Pinpoint the cell where the given text exists, returning its [x, y] midpoint coordinate. 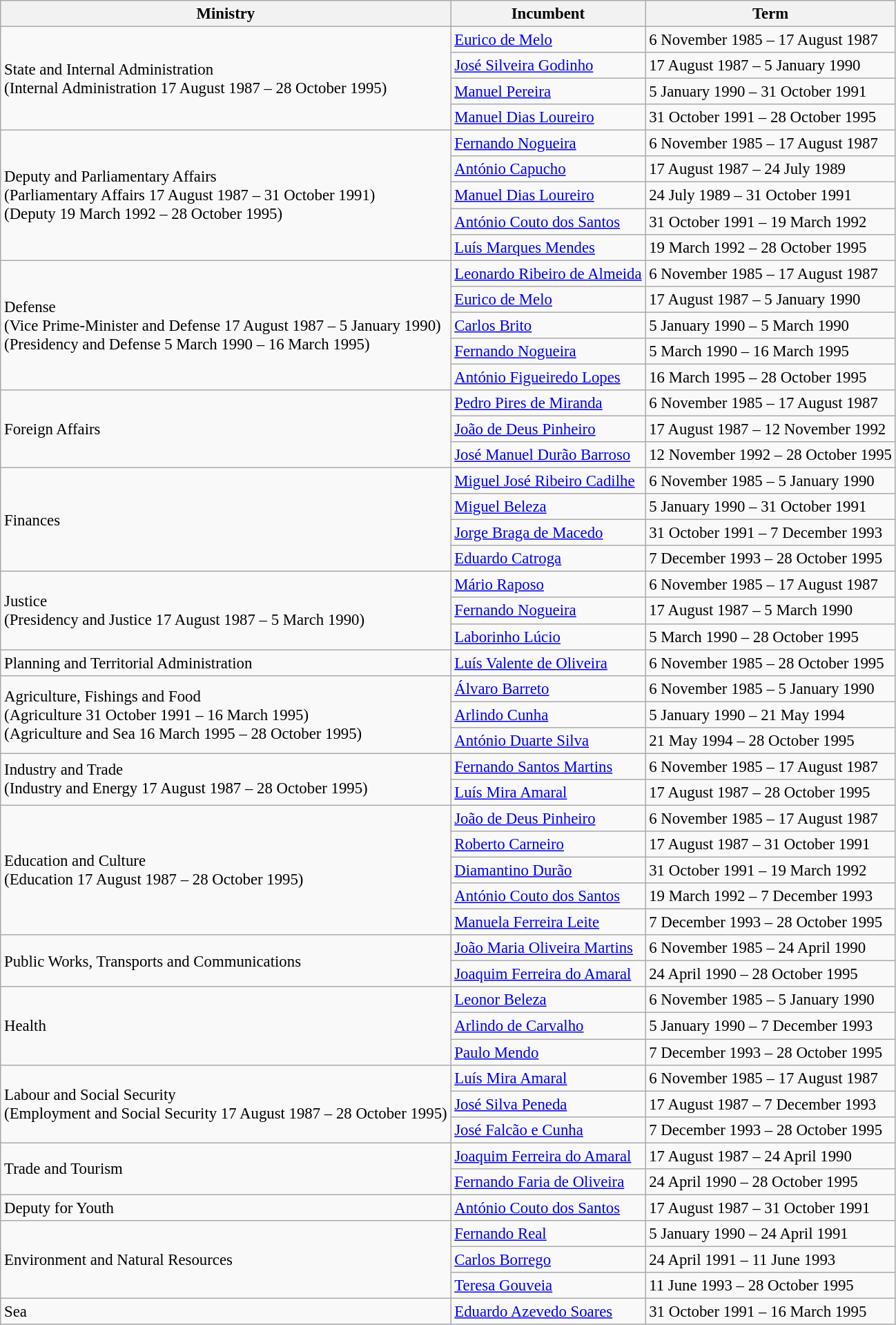
Planning and Territorial Administration [226, 663]
Diamantino Durão [548, 871]
31 October 1991 – 7 December 1993 [770, 533]
19 March 1992 – 7 December 1993 [770, 896]
Term [770, 14]
17 August 1987 – 24 July 1989 [770, 169]
Trade and Tourism [226, 1168]
17 August 1987 – 12 November 1992 [770, 429]
5 January 1990 – 21 May 1994 [770, 715]
5 January 1990 – 5 March 1990 [770, 325]
5 March 1990 – 28 October 1995 [770, 637]
Ministry [226, 14]
Jorge Braga de Macedo [548, 533]
Laborinho Lúcio [548, 637]
31 October 1991 – 16 March 1995 [770, 1312]
Fernando Santos Martins [548, 766]
António Figueiredo Lopes [548, 377]
Manuela Ferreira Leite [548, 922]
16 March 1995 – 28 October 1995 [770, 377]
Leonor Beleza [548, 1000]
21 May 1994 – 28 October 1995 [770, 741]
Arlindo de Carvalho [548, 1026]
José Silveira Godinho [548, 66]
João Maria Oliveira Martins [548, 948]
17 August 1987 – 24 April 1990 [770, 1156]
Agriculture, Fishings and Food(Agriculture 31 October 1991 – 16 March 1995)(Agriculture and Sea 16 March 1995 – 28 October 1995) [226, 714]
Paulo Mendo [548, 1052]
Fernando Real [548, 1234]
Deputy and Parliamentary Affairs(Parliamentary Affairs 17 August 1987 – 31 October 1991)(Deputy 19 March 1992 – 28 October 1995) [226, 195]
Fernando Faria de Oliveira [548, 1182]
Luís Valente de Oliveira [548, 663]
Leonardo Ribeiro de Almeida [548, 273]
Finances [226, 520]
Álvaro Barreto [548, 688]
Education and Culture(Education 17 August 1987 – 28 October 1995) [226, 870]
Industry and Trade(Industry and Energy 17 August 1987 – 28 October 1995) [226, 779]
Labour and Social Security(Employment and Social Security 17 August 1987 – 28 October 1995) [226, 1103]
Arlindo Cunha [548, 715]
Eduardo Azevedo Soares [548, 1312]
António Capucho [548, 169]
Miguel José Ribeiro Cadilhe [548, 481]
11 June 1993 – 28 October 1995 [770, 1286]
Miguel Beleza [548, 507]
12 November 1992 – 28 October 1995 [770, 455]
17 August 1987 – 7 December 1993 [770, 1104]
6 November 1985 – 28 October 1995 [770, 663]
José Silva Peneda [548, 1104]
5 January 1990 – 24 April 1991 [770, 1234]
Justice(Presidency and Justice 17 August 1987 – 5 March 1990) [226, 610]
Environment and Natural Resources [226, 1259]
State and Internal Administration(Internal Administration 17 August 1987 – 28 October 1995) [226, 79]
24 April 1991 – 11 June 1993 [770, 1259]
5 January 1990 – 7 December 1993 [770, 1026]
17 August 1987 – 5 March 1990 [770, 611]
Health [226, 1026]
6 November 1985 – 24 April 1990 [770, 948]
17 August 1987 – 28 October 1995 [770, 793]
Incumbent [548, 14]
Sea [226, 1312]
Carlos Borrego [548, 1259]
Manuel Pereira [548, 92]
Defense(Vice Prime-Minister and Defense 17 August 1987 – 5 January 1990)(Presidency and Defense 5 March 1990 – 16 March 1995) [226, 325]
Deputy for Youth [226, 1208]
Eduardo Catroga [548, 559]
Pedro Pires de Miranda [548, 403]
António Duarte Silva [548, 741]
Carlos Brito [548, 325]
Roberto Carneiro [548, 844]
José Manuel Durão Barroso [548, 455]
5 March 1990 – 16 March 1995 [770, 351]
31 October 1991 – 28 October 1995 [770, 117]
Foreign Affairs [226, 429]
24 July 1989 – 31 October 1991 [770, 195]
Mário Raposo [548, 585]
Teresa Gouveia [548, 1286]
Public Works, Transports and Communications [226, 961]
Luís Marques Mendes [548, 247]
19 March 1992 – 28 October 1995 [770, 247]
José Falcão e Cunha [548, 1130]
